Pinpoint the cell where the given text exists, returning its (X, Y) midpoint coordinate. 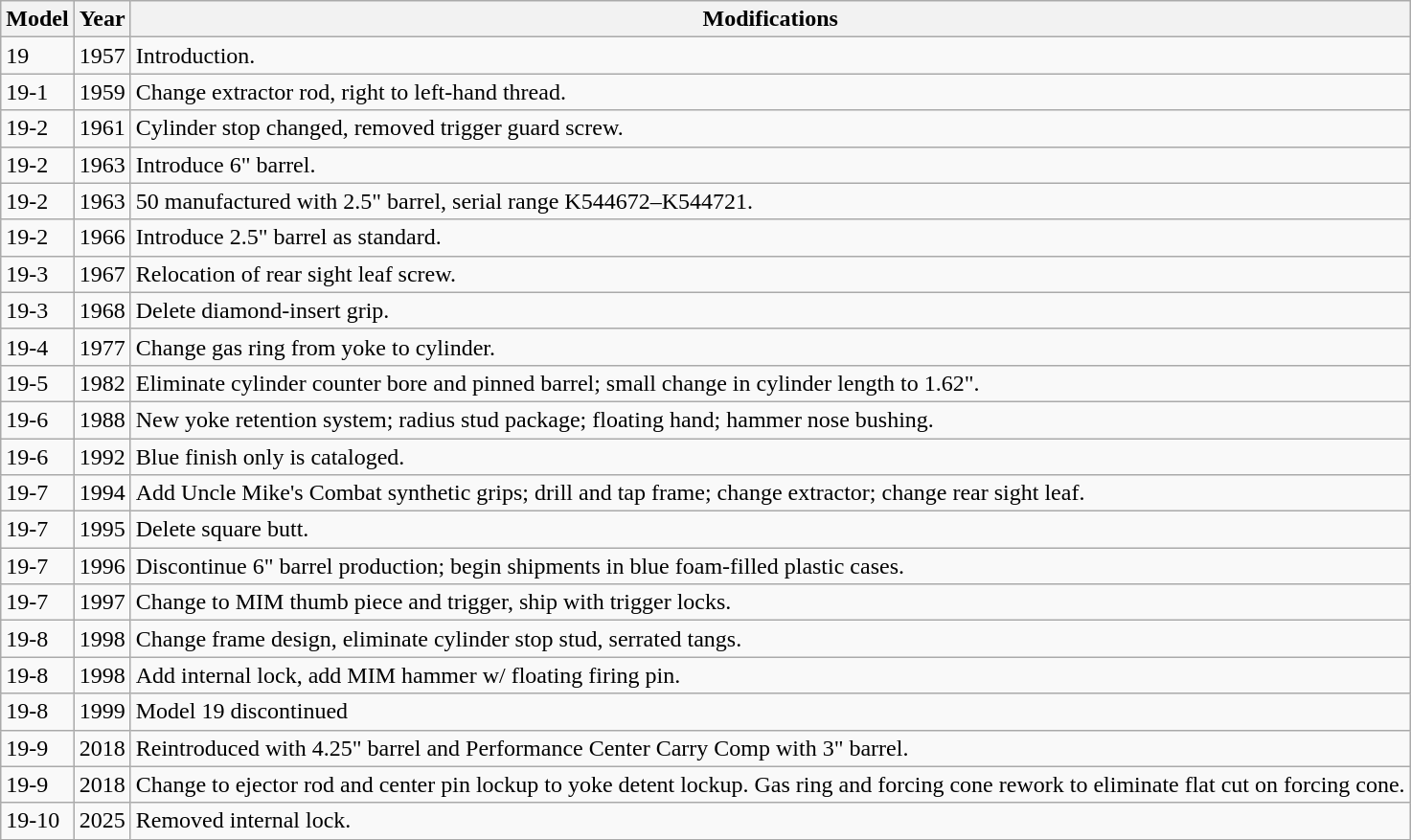
Removed internal lock. (770, 821)
Discontinue 6" barrel production; begin shipments in blue foam-filled plastic cases. (770, 566)
Eliminate cylinder counter bore and pinned barrel; small change in cylinder length to 1.62". (770, 383)
1988 (102, 420)
Model (37, 19)
1961 (102, 128)
Introduction. (770, 56)
Modifications (770, 19)
19-10 (37, 821)
Cylinder stop changed, removed trigger guard screw. (770, 128)
Blue finish only is cataloged. (770, 457)
1997 (102, 602)
1995 (102, 530)
1977 (102, 347)
Add internal lock, add MIM hammer w/ floating firing pin. (770, 675)
Delete square butt. (770, 530)
Year (102, 19)
Model 19 discontinued (770, 712)
19-4 (37, 347)
Change to MIM thumb piece and trigger, ship with trigger locks. (770, 602)
1967 (102, 274)
19-1 (37, 92)
Change extractor rod, right to left-hand thread. (770, 92)
Change frame design, eliminate cylinder stop stud, serrated tangs. (770, 639)
Change gas ring from yoke to cylinder. (770, 347)
Introduce 2.5" barrel as standard. (770, 238)
1994 (102, 493)
1999 (102, 712)
1966 (102, 238)
1957 (102, 56)
Introduce 6" barrel. (770, 165)
Reintroduced with 4.25" barrel and Performance Center Carry Comp with 3" barrel. (770, 748)
Add Uncle Mike's Combat synthetic grips; drill and tap frame; change extractor; change rear sight leaf. (770, 493)
19 (37, 56)
2025 (102, 821)
1968 (102, 310)
1992 (102, 457)
1982 (102, 383)
Relocation of rear sight leaf screw. (770, 274)
New yoke retention system; radius stud package; floating hand; hammer nose bushing. (770, 420)
1959 (102, 92)
Change to ejector rod and center pin lockup to yoke detent lockup. Gas ring and forcing cone rework to eliminate flat cut on forcing cone. (770, 784)
19-5 (37, 383)
Delete diamond-insert grip. (770, 310)
50 manufactured with 2.5" barrel, serial range K544672–K544721. (770, 201)
1996 (102, 566)
